Find where the given text appears and provide that cell's center as (x, y) coordinate. 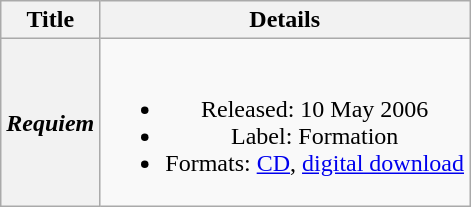
Title (50, 20)
Released: 10 May 2006Label: FormationFormats: CD, digital download (285, 122)
Details (285, 20)
Requiem (50, 122)
